Capture the cell that displays the provided text and extract its [x, y] central coordinate. 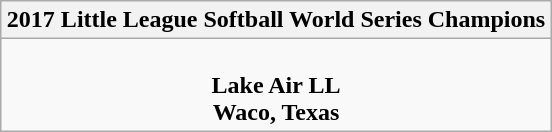
2017 Little League Softball World Series Champions [276, 20]
Lake Air LLWaco, Texas [276, 85]
